Determine the [X, Y] coordinate at the center of the cell enclosing the given text.  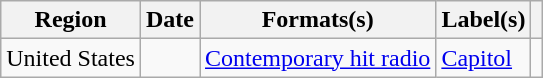
Label(s) [484, 20]
Formats(s) [318, 20]
Capitol [484, 58]
Date [170, 20]
Region [71, 20]
United States [71, 58]
Contemporary hit radio [318, 58]
